Extract the [X, Y] coordinate from the center of the cell holding the provided text.  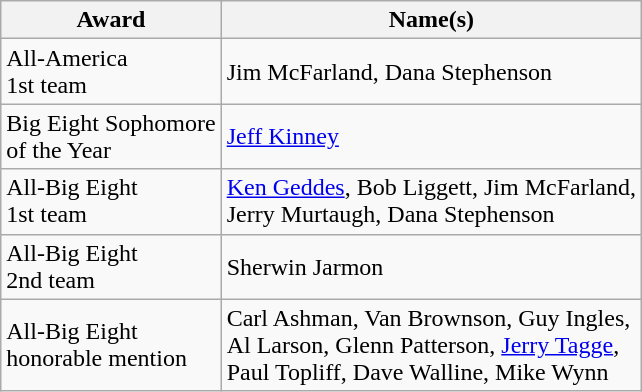
Carl Ashman, Van Brownson, Guy Ingles,Al Larson, Glenn Patterson, Jerry Tagge,Paul Topliff, Dave Walline, Mike Wynn [431, 345]
All-Big Eight2nd team [111, 266]
Jim McFarland, Dana Stephenson [431, 72]
Ken Geddes, Bob Liggett, Jim McFarland,Jerry Murtaugh, Dana Stephenson [431, 202]
All-Big Eight1st team [111, 202]
All-America1st team [111, 72]
Jeff Kinney [431, 136]
All-Big Eighthonorable mention [111, 345]
Sherwin Jarmon [431, 266]
Big Eight Sophomoreof the Year [111, 136]
Name(s) [431, 20]
Award [111, 20]
